For the text-containing cell, return its midpoint in [x, y] coordinate format. 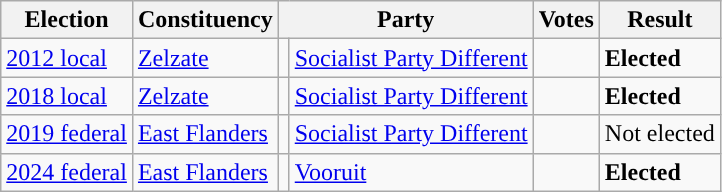
2018 local [67, 96]
Vooruit [411, 172]
2012 local [67, 58]
Not elected [660, 134]
Party [406, 20]
Result [660, 20]
Election [67, 20]
Votes [566, 20]
2019 federal [67, 134]
Constituency [205, 20]
2024 federal [67, 172]
